Pinpoint the cell where the given text exists, returning its (x, y) midpoint coordinate. 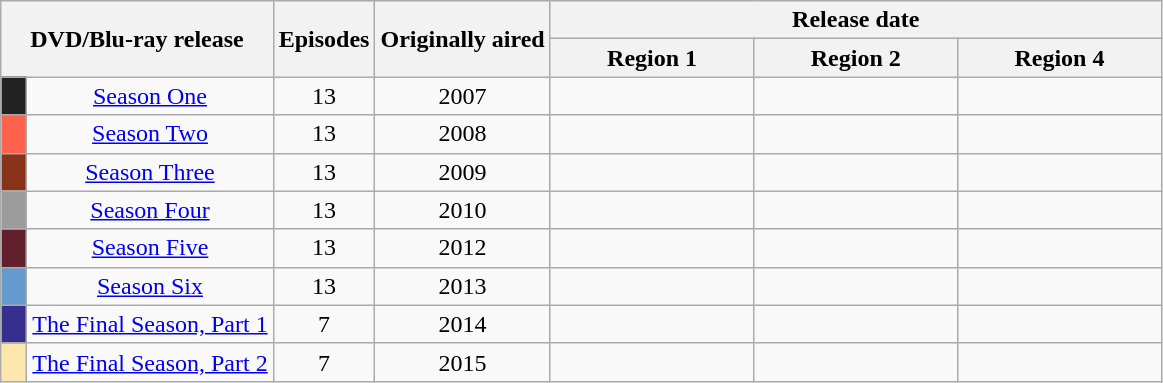
Season One (150, 96)
Release date (856, 20)
Season Two (150, 134)
2014 (462, 324)
The Final Season, Part 2 (150, 362)
Season Six (150, 286)
2012 (462, 248)
2007 (462, 96)
Season Three (150, 172)
Episodes (324, 39)
2008 (462, 134)
2013 (462, 286)
2015 (462, 362)
The Final Season, Part 1 (150, 324)
2010 (462, 210)
Region 2 (856, 58)
Originally aired (462, 39)
Region 4 (1060, 58)
2009 (462, 172)
DVD/Blu-ray release (137, 39)
Season Four (150, 210)
Season Five (150, 248)
Region 1 (652, 58)
